Pinpoint the cell where the given text exists, returning its [x, y] midpoint coordinate. 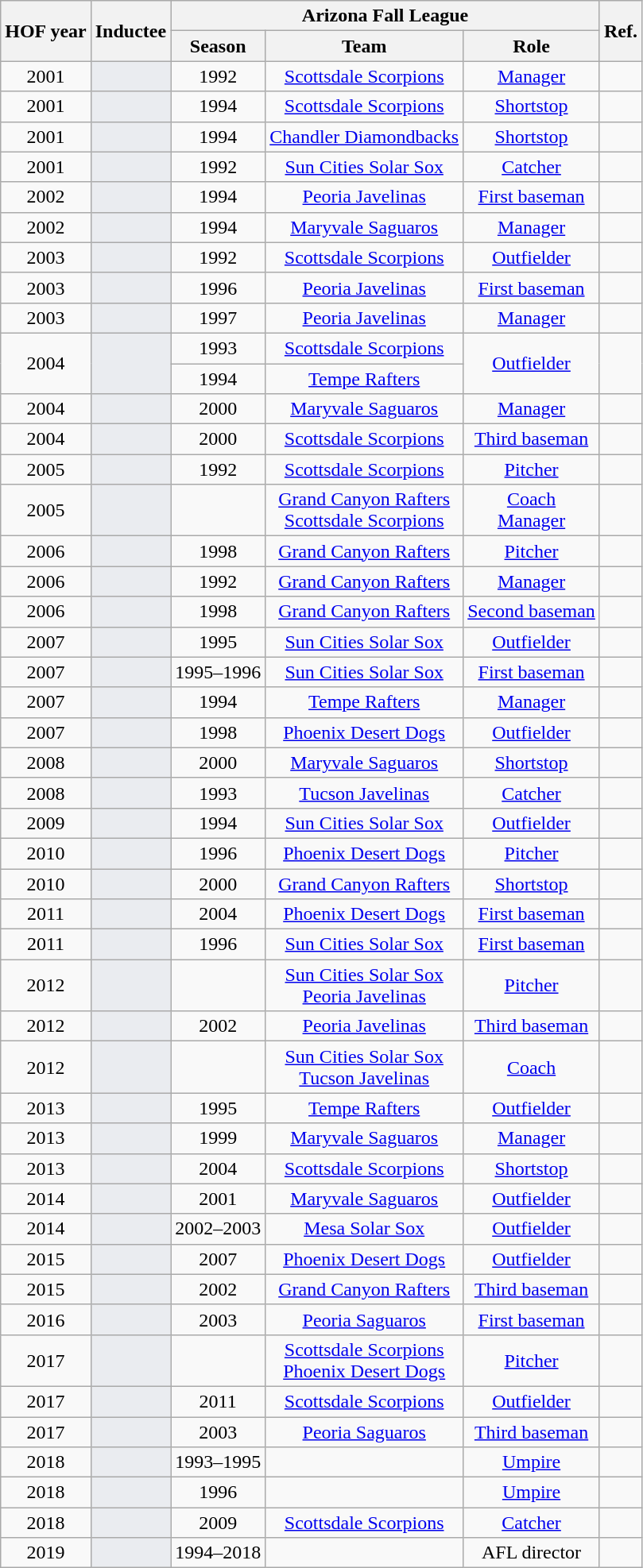
Inductee [130, 31]
CoachManager [532, 510]
Season [218, 46]
AFL director [532, 1553]
Arizona Fall League [385, 16]
Sun Cities Solar SoxPeoria Javelinas [364, 985]
1997 [218, 318]
Coach [532, 1068]
1995–1996 [218, 672]
Ref. [620, 31]
Second baseman [532, 612]
Role [532, 46]
Tucson Javelinas [364, 793]
1994–2018 [218, 1553]
Chandler Diamondbacks [364, 137]
1993–1995 [218, 1462]
Scottsdale ScorpionsPhoenix Desert Dogs [364, 1360]
Mesa Solar Sox [364, 1229]
HOF year [46, 31]
2016 [46, 1319]
Sun Cities Solar SoxTucson Javelinas [364, 1068]
Team [364, 46]
Grand Canyon RaftersScottsdale Scorpions [364, 510]
2002–2003 [218, 1229]
2019 [46, 1553]
1999 [218, 1138]
